Identify which cell holds the provided text, then report its [X, Y] central coordinate. 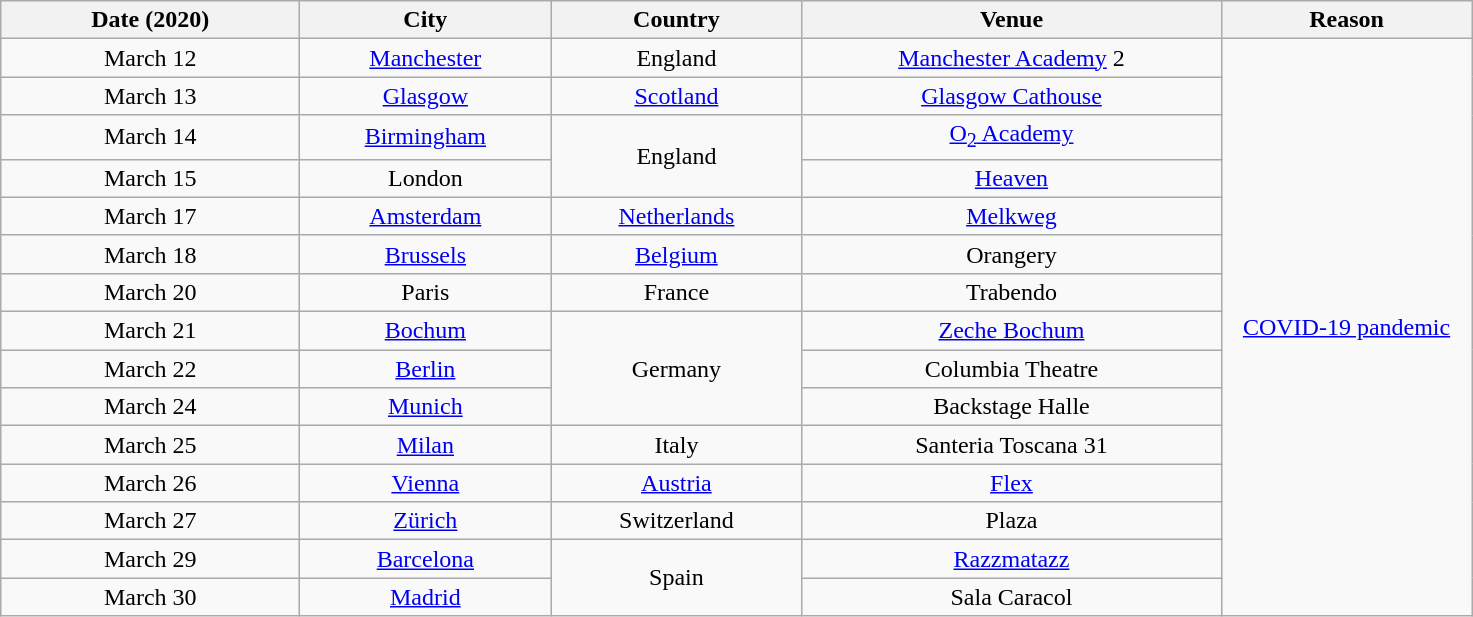
Venue [1012, 20]
Sala Caracol [1012, 597]
March 27 [150, 521]
COVID-19 pandemic [1346, 328]
Amsterdam [426, 216]
Madrid [426, 597]
Melkweg [1012, 216]
Austria [676, 483]
Zürich [426, 521]
Switzerland [676, 521]
March 29 [150, 559]
Scotland [676, 96]
Glasgow Cathouse [1012, 96]
Birmingham [426, 137]
Paris [426, 292]
Germany [676, 369]
Heaven [1012, 178]
Trabendo [1012, 292]
Berlin [426, 369]
Milan [426, 445]
March 24 [150, 407]
March 26 [150, 483]
March 25 [150, 445]
France [676, 292]
Razzmatazz [1012, 559]
Orangery [1012, 254]
March 21 [150, 331]
Reason [1346, 20]
Glasgow [426, 96]
Santeria Toscana 31 [1012, 445]
Barcelona [426, 559]
Country [676, 20]
Italy [676, 445]
March 18 [150, 254]
Munich [426, 407]
March 17 [150, 216]
March 15 [150, 178]
Manchester [426, 58]
Brussels [426, 254]
March 13 [150, 96]
Date (2020) [150, 20]
Plaza [1012, 521]
Belgium [676, 254]
March 22 [150, 369]
March 14 [150, 137]
March 30 [150, 597]
Vienna [426, 483]
Columbia Theatre [1012, 369]
City [426, 20]
London [426, 178]
Netherlands [676, 216]
Flex [1012, 483]
Manchester Academy 2 [1012, 58]
Spain [676, 578]
Backstage Halle [1012, 407]
March 20 [150, 292]
Zeche Bochum [1012, 331]
March 12 [150, 58]
O2 Academy [1012, 137]
Bochum [426, 331]
